Locate the cell with the specified text and output its (X, Y) center coordinate. 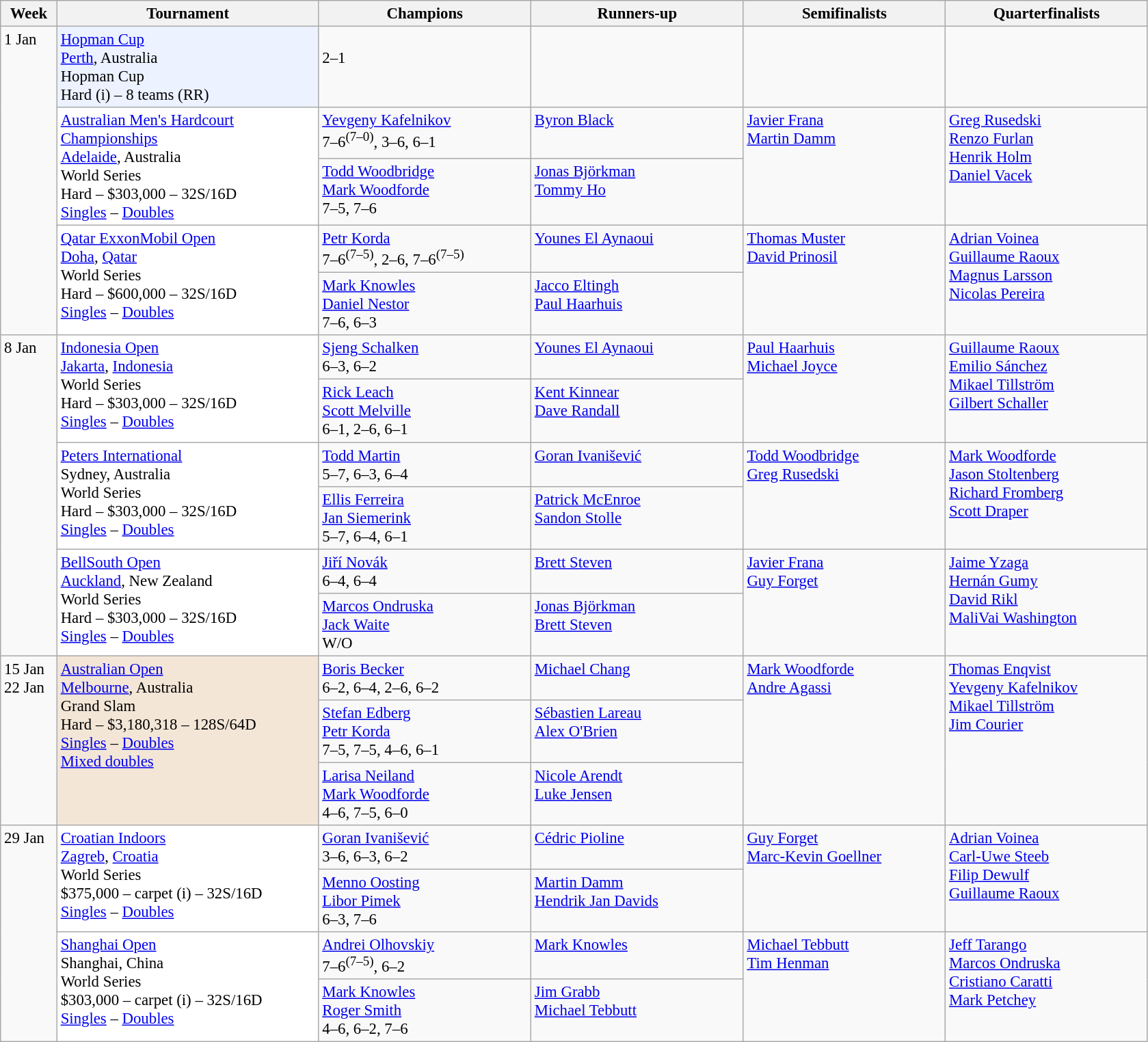
Adrian Voinea Guillaume Raoux Magnus Larsson Nicolas Pereira (1047, 280)
Peters International Sydney, AustraliaWorld SeriesHard – $303,000 – 32S/16DSingles – Doubles (187, 496)
Adrian Voinea Carl-Uwe Steeb Filip Dewulf Guillaume Raoux (1047, 879)
2–1 (425, 67)
Boris Becker6–2, 6–4, 2–6, 6–2 (425, 678)
Mark Knowles Daniel Nestor 7–6, 6–3 (425, 304)
Todd Woodbridge Greg Rusedski (844, 496)
Michael Chang (637, 678)
Guy Forget Marc-Kevin Goellner (844, 879)
Kent Kinnear Dave Randall (637, 411)
Jonas Björkman Tommy Ho (637, 191)
Tournament (187, 14)
Mark Knowles (637, 956)
Australian Men's Hardcourt Championships Adelaide, AustraliaWorld SeriesHard – $303,000 – 32S/16DSingles – Doubles (187, 167)
15 Jan22 Jan (29, 740)
Thomas Muster David Prinosil (844, 280)
Week (29, 14)
Paul Haarhuis Michael Joyce (844, 388)
Jacco Eltingh Paul Haarhuis (637, 304)
Greg Rusedski Renzo Furlan Henrik Holm Daniel Vacek (1047, 167)
Quarterfinalists (1047, 14)
Semifinalists (844, 14)
BellSouth Open Auckland, New ZealandWorld SeriesHard – $303,000 – 32S/16DSingles – Doubles (187, 602)
Marcos Ondruska Jack Waite W/O (425, 624)
Jaime Yzaga Hernán Gumy David Rikl MaliVai Washington (1047, 602)
Champions (425, 14)
Brett Steven (637, 572)
Patrick McEnroe Sandon Stolle (637, 518)
Jiří Novák 6–4, 6–4 (425, 572)
Javier Frana Martin Damm (844, 167)
Cédric Pioline (637, 848)
Byron Black (637, 133)
Yevgeny Kafelnikov 7–6(7–0), 3–6, 6–1 (425, 133)
Larisa Neiland Mark Woodforde 4–6, 7–5, 6–0 (425, 794)
Jim Grabb Michael Tebbutt (637, 1011)
Guillaume Raoux Emilio Sánchez Mikael Tillström Gilbert Schaller (1047, 388)
Indonesia Open Jakarta, IndonesiaWorld SeriesHard – $303,000 – 32S/16DSingles – Doubles (187, 388)
Runners-up (637, 14)
Menno Oosting Libor Pimek 6–3, 7–6 (425, 900)
Javier Frana Guy Forget (844, 602)
Goran Ivanišević 3–6, 6–3, 6–2 (425, 848)
Petr Korda 7–6(7–5), 2–6, 7–6(7–5) (425, 249)
Rick Leach Scott Melville 6–1, 2–6, 6–1 (425, 411)
Australian Open Melbourne, AustraliaGrand SlamHard – $3,180,318 – 128S/64DSingles – Doubles Mixed doubles (187, 740)
Goran Ivanišević (637, 465)
Shanghai Open Shanghai, ChinaWorld Series$303,000 – carpet (i) – 32S/16DSingles – Doubles (187, 987)
Nicole Arendt Luke Jensen (637, 794)
Mark Woodforde Jason Stoltenberg Richard Fromberg Scott Draper (1047, 496)
1 Jan (29, 181)
8 Jan (29, 495)
Andrei Olhovskiy 7–6(7–5), 6–2 (425, 956)
Ellis Ferreira Jan Siemerink 5–7, 6–4, 6–1 (425, 518)
Stefan Edberg Petr Korda 7–5, 7–5, 4–6, 6–1 (425, 732)
Sjeng Schalken 6–3, 6–2 (425, 357)
Thomas Enqvist Yevgeny Kafelnikov Mikael Tillström Jim Courier (1047, 740)
Mark Knowles Roger Smith 4–6, 6–2, 7–6 (425, 1011)
Croatian Indoors Zagreb, CroatiaWorld Series$375,000 – carpet (i) – 32S/16DSingles – Doubles (187, 879)
Qatar ExxonMobil Open Doha, QatarWorld SeriesHard – $600,000 – 32S/16DSingles – Doubles (187, 280)
Todd Woodbridge Mark Woodforde 7–5, 7–6 (425, 191)
Michael Tebbutt Tim Henman (844, 987)
29 Jan (29, 934)
Martin Damm Hendrik Jan Davids (637, 900)
Mark Woodforde Andre Agassi (844, 740)
Jeff Tarango Marcos Ondruska Cristiano Caratti Mark Petchey (1047, 987)
Todd Martin 5–7, 6–3, 6–4 (425, 465)
Sébastien Lareau Alex O'Brien (637, 732)
Jonas Björkman Brett Steven (637, 624)
Hopman Cup Perth, AustraliaHopman Cup Hard (i) – 8 teams (RR) (187, 67)
